From the cell containing the given text, extract its center point as [x, y] coordinate. 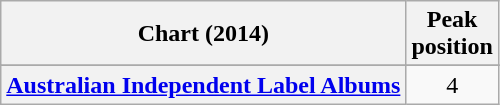
Peakposition [452, 34]
Chart (2014) [204, 34]
4 [452, 85]
Australian Independent Label Albums [204, 85]
